Extract the (X, Y) coordinate from the center of the cell holding the provided text.  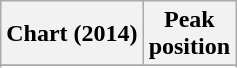
Peakposition (189, 34)
Chart (2014) (72, 34)
